Return (X, Y) of the center of cell containing provided text 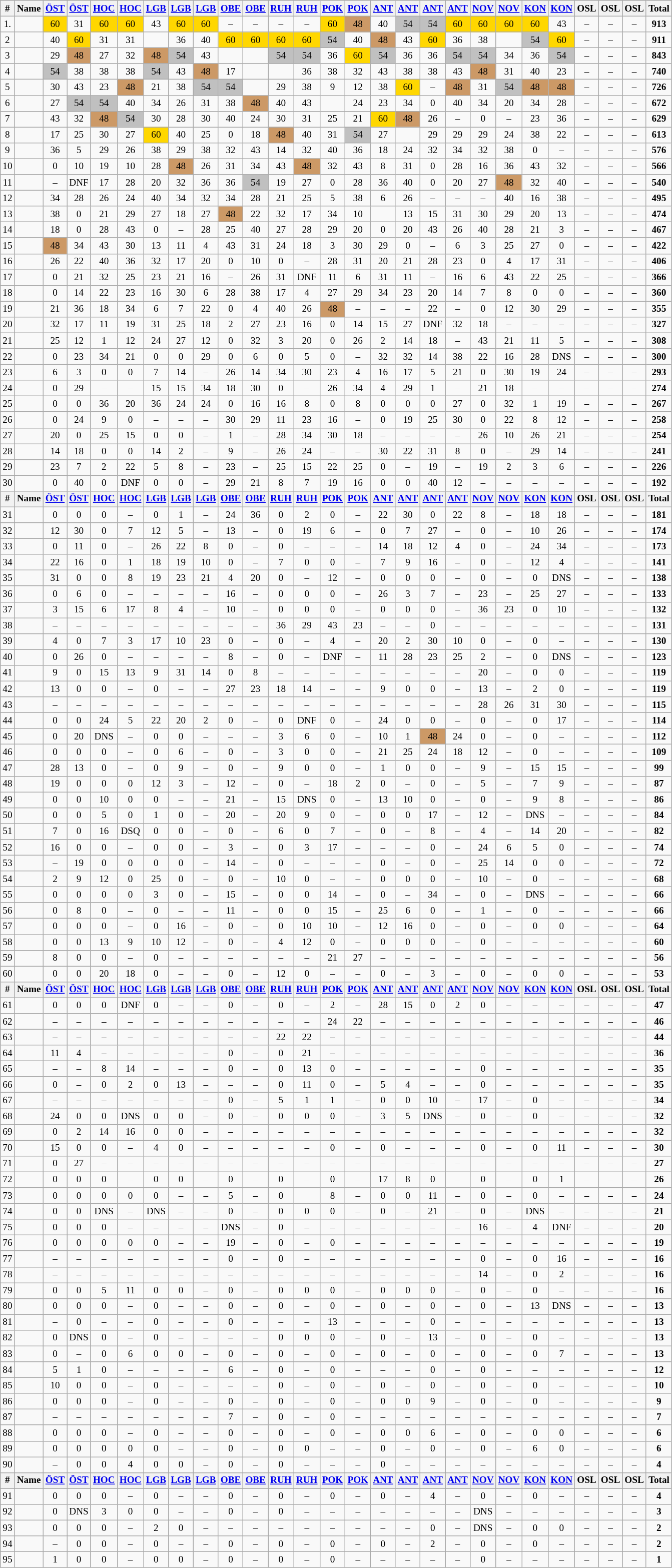
114 (658, 720)
566 (658, 167)
69 (8, 1132)
78 (8, 1275)
77 (8, 1259)
62 (8, 1022)
226 (658, 467)
85 (8, 1385)
63 (8, 1037)
61 (8, 1006)
50 (8, 816)
58 (8, 942)
1. (8, 24)
37 (8, 610)
94 (8, 1544)
79 (8, 1290)
80 (8, 1306)
59 (8, 958)
540 (658, 183)
843 (658, 56)
629 (658, 119)
192 (658, 483)
57 (8, 927)
293 (658, 372)
173 (658, 546)
174 (658, 531)
93 (8, 1528)
138 (658, 578)
406 (658, 262)
51 (8, 832)
33 (8, 546)
89 (8, 1449)
672 (658, 103)
141 (658, 562)
55 (8, 895)
132 (658, 610)
726 (658, 88)
327 (658, 325)
88 (8, 1433)
41 (8, 673)
131 (658, 626)
241 (658, 451)
76 (8, 1243)
613 (658, 135)
115 (658, 705)
99 (658, 768)
366 (658, 277)
75 (8, 1227)
73 (8, 1196)
109 (658, 752)
300 (658, 357)
474 (658, 214)
495 (658, 198)
360 (658, 293)
308 (658, 341)
65 (8, 1069)
576 (658, 151)
254 (658, 436)
67 (8, 1101)
181 (658, 515)
49 (8, 800)
81 (8, 1322)
92 (8, 1512)
83 (8, 1354)
112 (658, 736)
274 (658, 388)
133 (658, 594)
267 (658, 404)
130 (658, 641)
71 (8, 1164)
913 (658, 24)
45 (8, 736)
52 (8, 848)
467 (658, 230)
355 (658, 309)
39 (8, 641)
422 (658, 246)
70 (8, 1148)
95 (8, 1559)
123 (658, 657)
740 (658, 72)
90 (8, 1464)
911 (658, 40)
91 (8, 1496)
DSQ (130, 832)
258 (658, 420)
42 (8, 689)
